Provide the [x, y] coordinate of the cell's center where the given text is located.  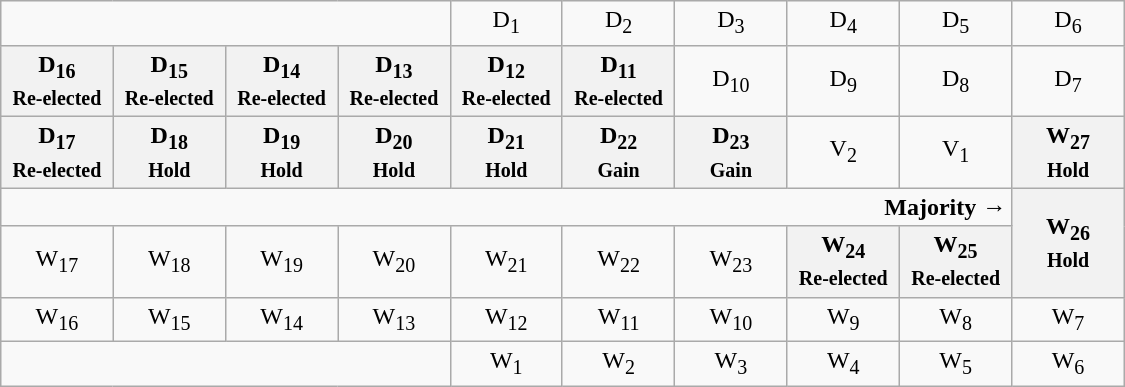
W13 [394, 319]
D4 [843, 23]
D14Re-elected [281, 80]
V2 [843, 152]
W23 [731, 262]
W18 [169, 262]
V1 [955, 152]
D12Re-elected [506, 80]
W9 [843, 319]
W17 [57, 262]
D13Re-elected [394, 80]
D3 [731, 23]
W3 [731, 364]
D23Gain [731, 152]
W11 [618, 319]
D19Hold [281, 152]
W15 [169, 319]
D6 [1068, 23]
D21Hold [506, 152]
W12 [506, 319]
D10 [731, 80]
W6 [1068, 364]
D2 [618, 23]
D8 [955, 80]
D17Re-elected [57, 152]
D22Gain [618, 152]
W26Hold [1068, 242]
Majority → [506, 207]
W2 [618, 364]
W8 [955, 319]
W19 [281, 262]
D16Re-elected [57, 80]
D20Hold [394, 152]
D1 [506, 23]
D5 [955, 23]
D9 [843, 80]
W25Re-elected [955, 262]
W4 [843, 364]
W1 [506, 364]
W5 [955, 364]
D15Re-elected [169, 80]
W24Re-elected [843, 262]
W16 [57, 319]
D11Re-elected [618, 80]
D7 [1068, 80]
W27Hold [1068, 152]
W22 [618, 262]
W20 [394, 262]
W10 [731, 319]
W7 [1068, 319]
W14 [281, 319]
D18Hold [169, 152]
W21 [506, 262]
